Search for the cell housing the specified text and yield its (X, Y) center coordinate. 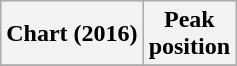
Chart (2016) (72, 34)
Peak position (189, 34)
